Return the [X, Y] coordinate for the center point of the cell that contains the specified text.  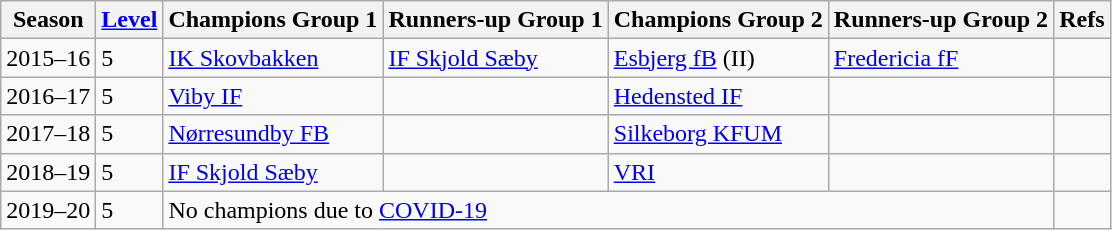
Refs [1082, 20]
2017–18 [48, 134]
Hedensted IF [718, 96]
Esbjerg fB (II) [718, 58]
Runners-up Group 1 [496, 20]
IK Skovbakken [273, 58]
Runners-up Group 2 [940, 20]
2016–17 [48, 96]
Champions Group 2 [718, 20]
Level [130, 20]
Season [48, 20]
Viby IF [273, 96]
2019–20 [48, 210]
VRI [718, 172]
2018–19 [48, 172]
Fredericia fF [940, 58]
Champions Group 1 [273, 20]
Nørresundby FB [273, 134]
Silkeborg KFUM [718, 134]
No champions due to COVID-19 [608, 210]
2015–16 [48, 58]
